Detect which cell encompasses the target text, then output its (x, y) center coordinate. 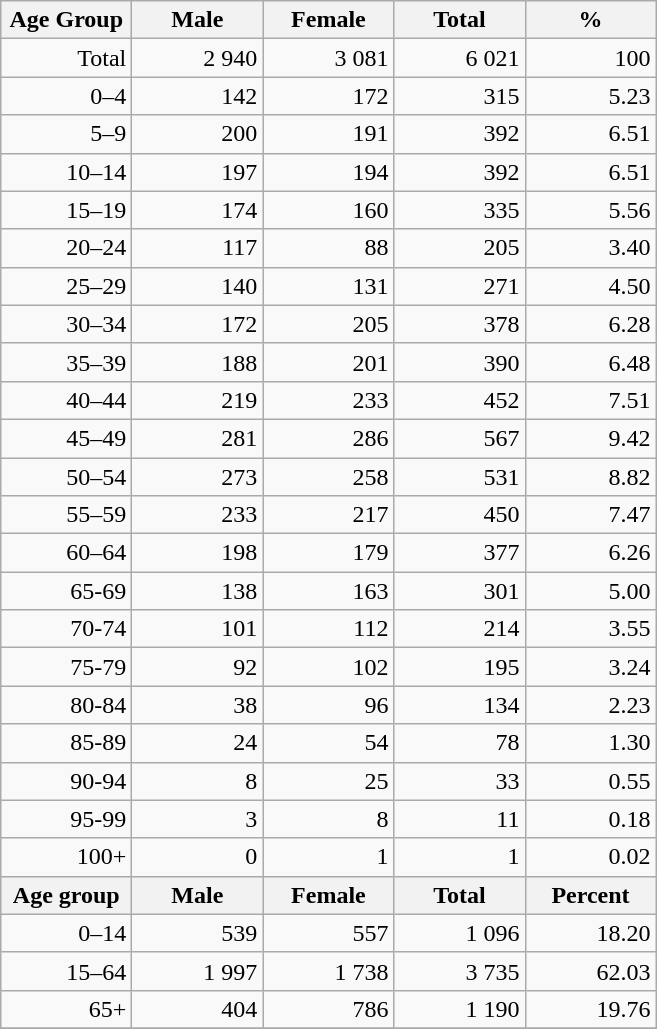
219 (198, 400)
281 (198, 438)
163 (328, 591)
286 (328, 438)
4.50 (590, 286)
7.47 (590, 515)
273 (198, 477)
3.40 (590, 248)
378 (460, 324)
96 (328, 705)
1 190 (460, 1009)
0.02 (590, 857)
25 (328, 781)
2 940 (198, 58)
194 (328, 172)
7.51 (590, 400)
65-69 (66, 591)
85-89 (66, 743)
101 (198, 629)
198 (198, 553)
539 (198, 933)
30–34 (66, 324)
3 735 (460, 971)
1 096 (460, 933)
3 081 (328, 58)
160 (328, 210)
0–4 (66, 96)
9.42 (590, 438)
301 (460, 591)
55–59 (66, 515)
214 (460, 629)
102 (328, 667)
138 (198, 591)
3 (198, 819)
258 (328, 477)
3.24 (590, 667)
Age Group (66, 20)
80-84 (66, 705)
70-74 (66, 629)
6.28 (590, 324)
112 (328, 629)
Percent (590, 895)
0.55 (590, 781)
6.26 (590, 553)
3.55 (590, 629)
25–29 (66, 286)
62.03 (590, 971)
60–64 (66, 553)
15–19 (66, 210)
557 (328, 933)
65+ (66, 1009)
452 (460, 400)
0 (198, 857)
54 (328, 743)
390 (460, 362)
195 (460, 667)
531 (460, 477)
0.18 (590, 819)
15–64 (66, 971)
10–14 (66, 172)
5.56 (590, 210)
100 (590, 58)
197 (198, 172)
% (590, 20)
24 (198, 743)
271 (460, 286)
188 (198, 362)
377 (460, 553)
5.00 (590, 591)
131 (328, 286)
75-79 (66, 667)
335 (460, 210)
45–49 (66, 438)
134 (460, 705)
6.48 (590, 362)
1 738 (328, 971)
142 (198, 96)
786 (328, 1009)
90-94 (66, 781)
450 (460, 515)
8.82 (590, 477)
0–14 (66, 933)
78 (460, 743)
567 (460, 438)
20–24 (66, 248)
40–44 (66, 400)
174 (198, 210)
200 (198, 134)
88 (328, 248)
5.23 (590, 96)
Age group (66, 895)
2.23 (590, 705)
1.30 (590, 743)
95-99 (66, 819)
179 (328, 553)
19.76 (590, 1009)
140 (198, 286)
18.20 (590, 933)
33 (460, 781)
117 (198, 248)
11 (460, 819)
201 (328, 362)
1 997 (198, 971)
100+ (66, 857)
35–39 (66, 362)
6 021 (460, 58)
191 (328, 134)
217 (328, 515)
5–9 (66, 134)
50–54 (66, 477)
404 (198, 1009)
315 (460, 96)
92 (198, 667)
38 (198, 705)
